Return the (x, y) coordinate for the center point of the cell that contains the specified text.  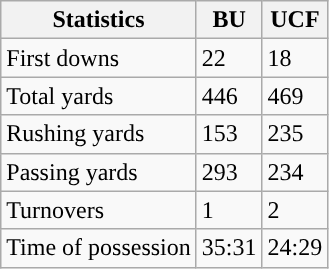
1 (229, 210)
BU (229, 20)
Statistics (99, 20)
18 (295, 58)
22 (229, 58)
235 (295, 134)
UCF (295, 20)
35:31 (229, 248)
153 (229, 134)
Passing yards (99, 172)
Time of possession (99, 248)
First downs (99, 58)
446 (229, 96)
2 (295, 210)
469 (295, 96)
Turnovers (99, 210)
24:29 (295, 248)
234 (295, 172)
Total yards (99, 96)
Rushing yards (99, 134)
293 (229, 172)
